Provide the (x, y) coordinate of the cell's center where the given text is located.  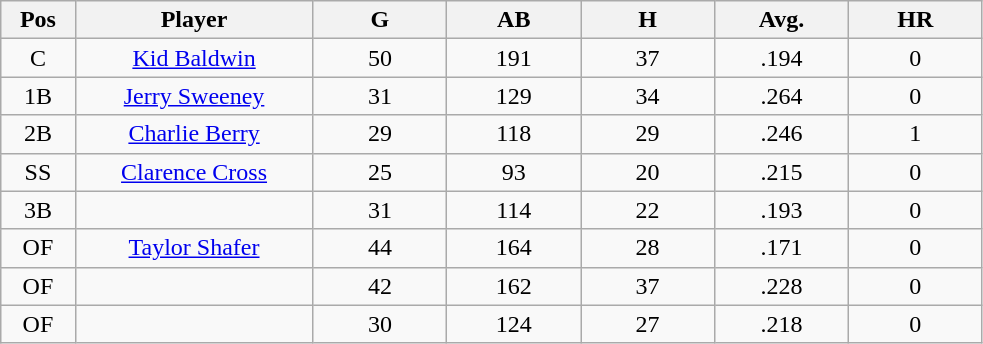
.218 (781, 324)
.194 (781, 58)
Clarence Cross (194, 172)
118 (514, 134)
Player (194, 20)
30 (380, 324)
Jerry Sweeney (194, 96)
.193 (781, 210)
.246 (781, 134)
1 (915, 134)
50 (380, 58)
1B (38, 96)
20 (648, 172)
124 (514, 324)
Pos (38, 20)
.171 (781, 248)
191 (514, 58)
22 (648, 210)
162 (514, 286)
Taylor Shafer (194, 248)
28 (648, 248)
H (648, 20)
G (380, 20)
164 (514, 248)
44 (380, 248)
129 (514, 96)
.264 (781, 96)
3B (38, 210)
C (38, 58)
.228 (781, 286)
AB (514, 20)
Avg. (781, 20)
27 (648, 324)
93 (514, 172)
42 (380, 286)
SS (38, 172)
114 (514, 210)
Kid Baldwin (194, 58)
25 (380, 172)
HR (915, 20)
.215 (781, 172)
2B (38, 134)
34 (648, 96)
Charlie Berry (194, 134)
